From the cell containing the given text, extract its center point as (x, y) coordinate. 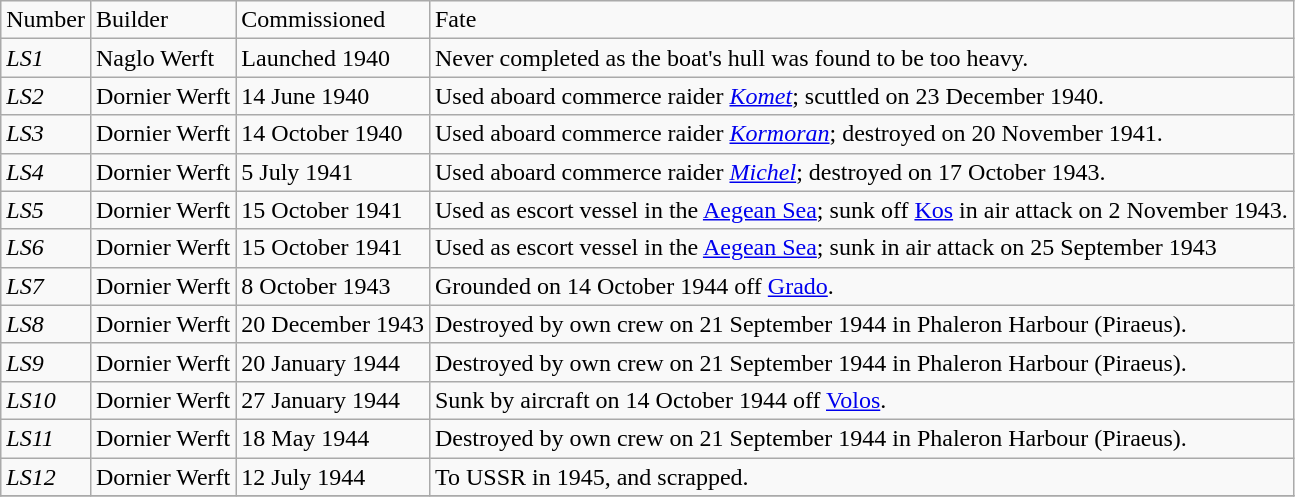
LS9 (46, 362)
LS4 (46, 172)
18 May 1944 (333, 438)
LS6 (46, 248)
Naglo Werft (162, 58)
LS7 (46, 286)
LS12 (46, 477)
Used aboard commerce raider Kormoran; destroyed on 20 November 1941. (861, 134)
20 January 1944 (333, 362)
LS11 (46, 438)
12 July 1944 (333, 477)
Never completed as the boat's hull was found to be too heavy. (861, 58)
20 December 1943 (333, 324)
Commissioned (333, 20)
LS10 (46, 400)
14 June 1940 (333, 96)
5 July 1941 (333, 172)
LS5 (46, 210)
Launched 1940 (333, 58)
Grounded on 14 October 1944 off Grado. (861, 286)
To USSR in 1945, and scrapped. (861, 477)
14 October 1940 (333, 134)
Used aboard commerce raider Michel; destroyed on 17 October 1943. (861, 172)
Used as escort vessel in the Aegean Sea; sunk off Kos in air attack on 2 November 1943. (861, 210)
Builder (162, 20)
Used aboard commerce raider Komet; scuttled on 23 December 1940. (861, 96)
LS2 (46, 96)
Sunk by aircraft on 14 October 1944 off Volos. (861, 400)
8 October 1943 (333, 286)
LS8 (46, 324)
Number (46, 20)
Used as escort vessel in the Aegean Sea; sunk in air attack on 25 September 1943 (861, 248)
LS1 (46, 58)
Fate (861, 20)
27 January 1944 (333, 400)
LS3 (46, 134)
